Capture the cell that displays the provided text and extract its (x, y) central coordinate. 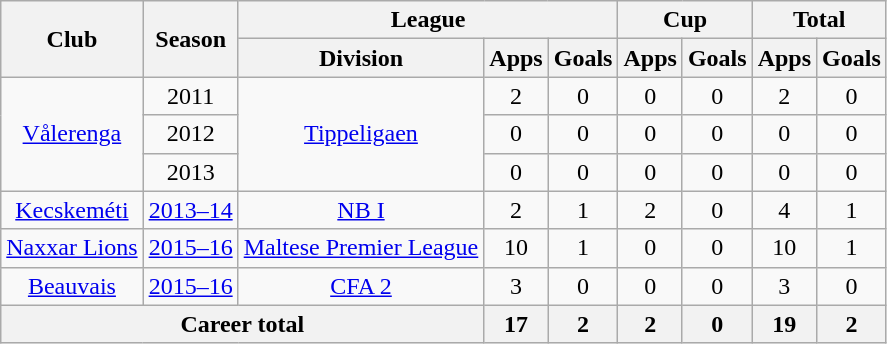
19 (784, 324)
Vålerenga (72, 134)
2013 (190, 172)
Division (361, 58)
4 (784, 210)
2012 (190, 134)
Kecskeméti (72, 210)
CFA 2 (361, 286)
Naxxar Lions (72, 248)
Cup (685, 20)
League (428, 20)
2011 (190, 96)
Maltese Premier League (361, 248)
2013–14 (190, 210)
Total (819, 20)
Season (190, 39)
Beauvais (72, 286)
Tippeligaen (361, 134)
Club (72, 39)
17 (516, 324)
NB I (361, 210)
Career total (242, 324)
